Pinpoint the cell where the given text exists, returning its (x, y) midpoint coordinate. 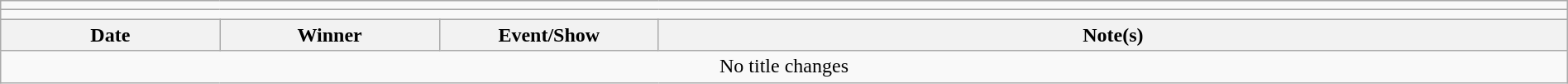
No title changes (784, 67)
Event/Show (549, 35)
Winner (329, 35)
Date (111, 35)
Note(s) (1113, 35)
